Provide the (X, Y) coordinate of the cell's center where the given text is located.  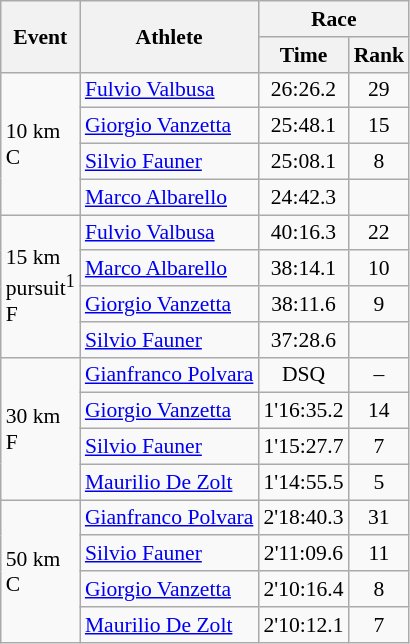
10 km C (40, 143)
38:11.6 (303, 304)
– (380, 375)
Time (303, 55)
50 km C (40, 571)
1'15:27.7 (303, 447)
2'10:16.4 (303, 589)
Rank (380, 55)
24:42.3 (303, 197)
14 (380, 411)
38:14.1 (303, 269)
9 (380, 304)
30 km F (40, 428)
25:08.1 (303, 162)
1'16:35.2 (303, 411)
Event (40, 36)
40:16.3 (303, 233)
26:26.2 (303, 90)
11 (380, 554)
2'11:09.6 (303, 554)
Race (334, 19)
25:48.1 (303, 126)
29 (380, 90)
31 (380, 518)
DSQ (303, 375)
22 (380, 233)
5 (380, 482)
2'18:40.3 (303, 518)
2'10:12.1 (303, 625)
15 (380, 126)
15 km pursuit1 F (40, 286)
10 (380, 269)
1'14:55.5 (303, 482)
Athlete (170, 36)
37:28.6 (303, 340)
